Locate the cell with the specified text and output its (x, y) center coordinate. 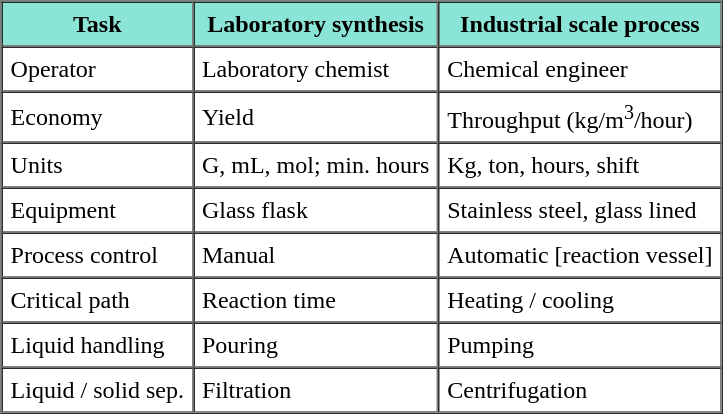
Heating / cooling (580, 300)
Laboratory chemist (316, 68)
Operator (98, 68)
Pumping (580, 346)
Units (98, 166)
Critical path (98, 300)
Centrifugation (580, 390)
Automatic [reaction vessel] (580, 256)
Equipment (98, 210)
Yield (316, 118)
Industrial scale process (580, 24)
Task (98, 24)
Stainless steel, glass lined (580, 210)
Process control (98, 256)
Filtration (316, 390)
Economy (98, 118)
Pouring (316, 346)
Manual (316, 256)
Chemical engineer (580, 68)
Liquid / solid sep. (98, 390)
Laboratory synthesis (316, 24)
Throughput (kg/m3/hour) (580, 118)
Glass flask (316, 210)
Liquid handling (98, 346)
Kg, ton, hours, shift (580, 166)
G, mL, mol; min. hours (316, 166)
Reaction time (316, 300)
